Return (x, y) of the center of cell containing provided text 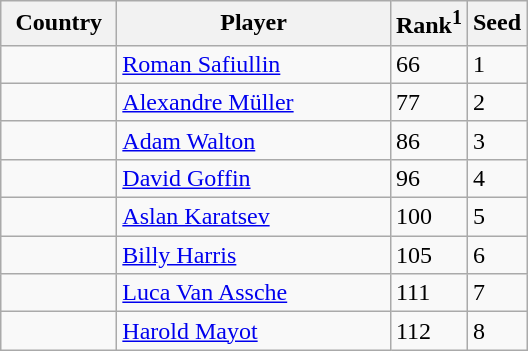
Roman Safiullin (254, 64)
8 (496, 331)
2 (496, 102)
Luca Van Assche (254, 293)
4 (496, 178)
Rank1 (428, 24)
Adam Walton (254, 140)
100 (428, 217)
David Goffin (254, 178)
111 (428, 293)
Alexandre Müller (254, 102)
Country (59, 24)
5 (496, 217)
86 (428, 140)
105 (428, 255)
66 (428, 64)
96 (428, 178)
Player (254, 24)
Harold Mayot (254, 331)
Seed (496, 24)
77 (428, 102)
Aslan Karatsev (254, 217)
3 (496, 140)
6 (496, 255)
112 (428, 331)
Billy Harris (254, 255)
7 (496, 293)
1 (496, 64)
